For the text-containing cell, return its midpoint in (x, y) coordinate format. 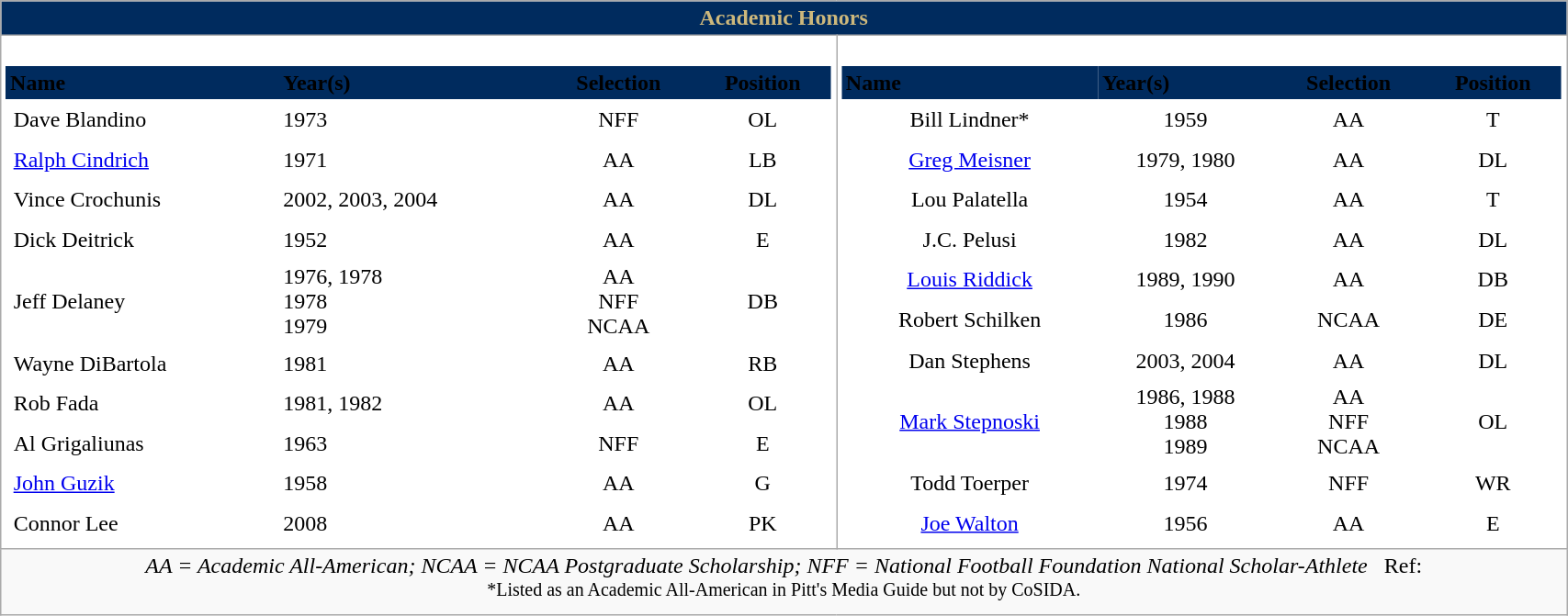
Mark Stepnoski (970, 422)
Lou Palatella (970, 199)
Jeff Delaney (141, 301)
Joe Walton (970, 524)
Connor Lee (141, 524)
WR (1493, 484)
1981, 1982 (411, 403)
RB (762, 364)
2008 (411, 524)
1971 (411, 160)
1976, 197819781979 (411, 301)
1952 (411, 240)
NCAA (1348, 320)
Wayne DiBartola (141, 364)
Vince Crochunis (141, 199)
Dave Blandino (141, 119)
1982 (1185, 240)
DE (1493, 320)
1986, 198819881989 (1185, 422)
1973 (411, 119)
1981 (411, 364)
2003, 2004 (1185, 361)
1958 (411, 484)
1954 (1185, 199)
Academic Honors (784, 18)
Greg Meisner (970, 160)
1963 (411, 443)
LB (762, 160)
1959 (1185, 119)
PK (762, 524)
Robert Schilken (970, 320)
Louis Riddick (970, 280)
1956 (1185, 524)
1989, 1990 (1185, 280)
Rob Fada (141, 403)
Dick Deitrick (141, 240)
1974 (1185, 484)
John Guzik (141, 484)
G (762, 484)
1979, 1980 (1185, 160)
Bill Lindner* (970, 119)
J.C. Pelusi (970, 240)
Todd Toerper (970, 484)
Dan Stephens (970, 361)
Al Grigaliunas (141, 443)
2002, 2003, 2004 (411, 199)
1986 (1185, 320)
Ralph Cindrich (141, 160)
